Determine the (x, y) coordinate at the center of the cell enclosing the given text.  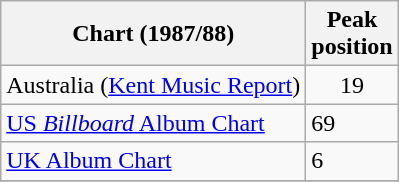
UK Album Chart (154, 161)
Peakposition (352, 34)
19 (352, 85)
Australia (Kent Music Report) (154, 85)
69 (352, 123)
Chart (1987/88) (154, 34)
US Billboard Album Chart (154, 123)
6 (352, 161)
